Extract the (X, Y) coordinate from the center of the cell holding the provided text.  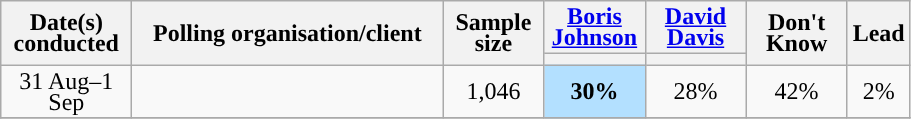
Lead (878, 33)
Sample size (494, 33)
Date(s)conducted (66, 33)
Polling organisation/client (288, 33)
1,046 (494, 92)
Boris Johnson (594, 28)
David Davis (696, 28)
42% (796, 92)
28% (696, 92)
2% (878, 92)
31 Aug–1 Sep (66, 92)
30% (594, 92)
Don't Know (796, 33)
